Find where the given text appears and provide that cell's center as (X, Y) coordinate. 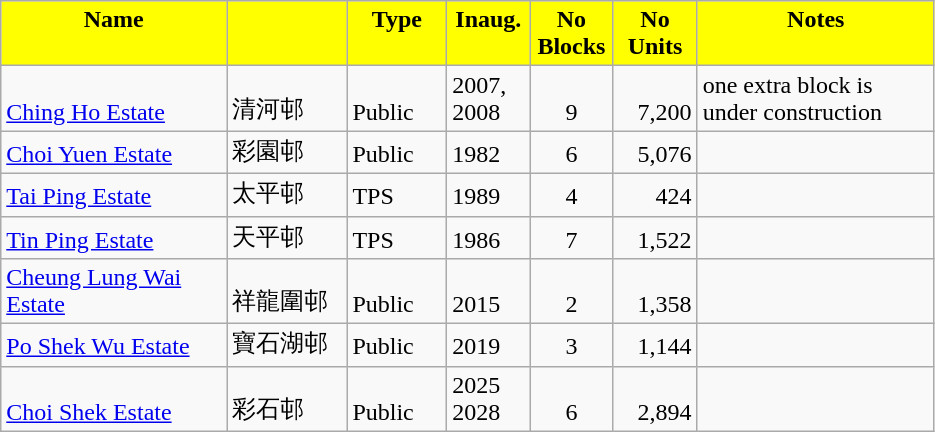
Tin Ping Estate (114, 238)
2019 (488, 346)
Tai Ping Estate (114, 194)
1989 (488, 194)
1,522 (655, 238)
2 (572, 292)
Name (114, 34)
祥龍圍邨 (287, 292)
5,076 (655, 152)
7,200 (655, 98)
清河邨 (287, 98)
7 (572, 238)
4 (572, 194)
20252028 (488, 398)
2007, 2008 (488, 98)
Po Shek Wu Estate (114, 346)
Choi Yuen Estate (114, 152)
1,144 (655, 346)
1982 (488, 152)
2,894 (655, 398)
1986 (488, 238)
Type (397, 34)
one extra block is under construction (816, 98)
彩石邨 (287, 398)
3 (572, 346)
1,358 (655, 292)
No Blocks (572, 34)
天平邨 (287, 238)
9 (572, 98)
彩園邨 (287, 152)
Cheung Lung Wai Estate (114, 292)
寶石湖邨 (287, 346)
Choi Shek Estate (114, 398)
太平邨 (287, 194)
Notes (816, 34)
Ching Ho Estate (114, 98)
2015 (488, 292)
Inaug. (488, 34)
424 (655, 194)
No Units (655, 34)
